For the text-containing cell, return its midpoint in (x, y) coordinate format. 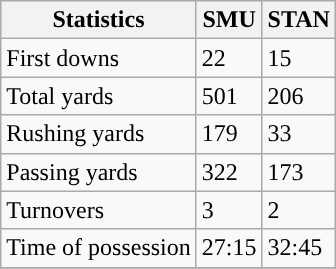
501 (229, 96)
179 (229, 134)
15 (298, 58)
Statistics (99, 20)
3 (229, 210)
173 (298, 172)
33 (298, 134)
27:15 (229, 248)
322 (229, 172)
206 (298, 96)
2 (298, 210)
Passing yards (99, 172)
Total yards (99, 96)
Turnovers (99, 210)
Time of possession (99, 248)
SMU (229, 20)
22 (229, 58)
Rushing yards (99, 134)
STAN (298, 20)
First downs (99, 58)
32:45 (298, 248)
